Locate the cell with the specified text and output its (x, y) center coordinate. 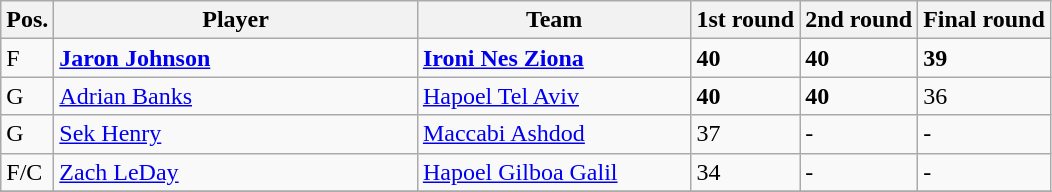
Final round (984, 20)
Pos. (28, 20)
Team (554, 20)
Adrian Banks (236, 96)
39 (984, 58)
F (28, 58)
34 (746, 172)
Maccabi Ashdod (554, 134)
Player (236, 20)
37 (746, 134)
Zach LeDay (236, 172)
Ironi Nes Ziona (554, 58)
F/C (28, 172)
36 (984, 96)
Sek Henry (236, 134)
1st round (746, 20)
2nd round (859, 20)
Hapoel Gilboa Galil (554, 172)
Hapoel Tel Aviv (554, 96)
Jaron Johnson (236, 58)
